From the cell containing the given text, extract its center point as (X, Y) coordinate. 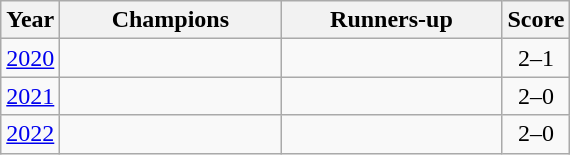
Year (30, 20)
2020 (30, 58)
Champions (170, 20)
2–1 (536, 58)
2021 (30, 96)
Score (536, 20)
Runners-up (392, 20)
2022 (30, 134)
